Detect which cell encompasses the target text, then output its [x, y] center coordinate. 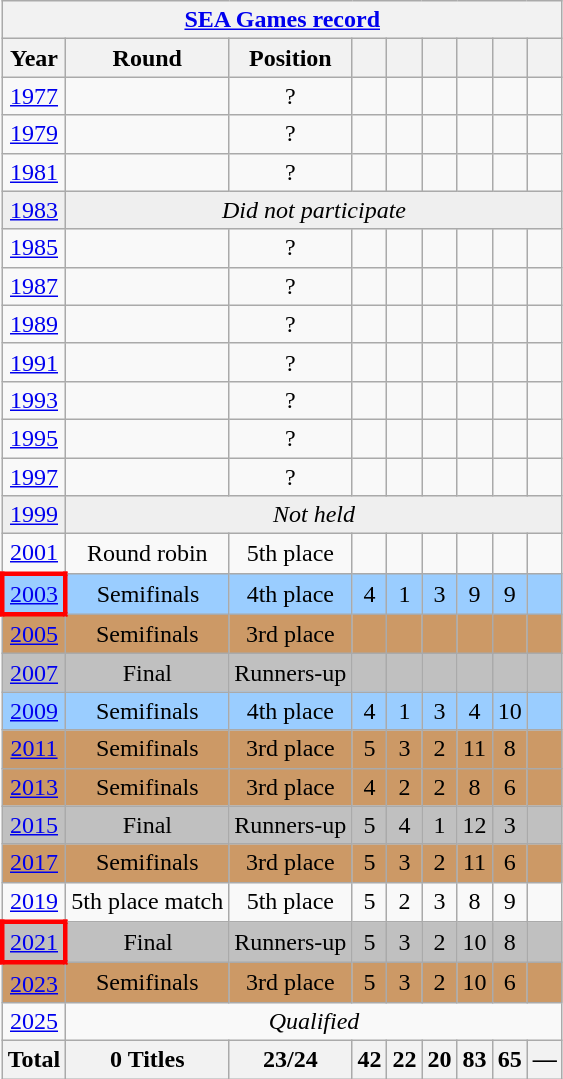
2025 [34, 1021]
— [544, 1059]
0 Titles [148, 1059]
1981 [34, 172]
Total [34, 1059]
2015 [34, 825]
1983 [34, 210]
2001 [34, 554]
Round [148, 58]
42 [370, 1059]
1995 [34, 438]
2019 [34, 902]
20 [440, 1059]
2003 [34, 594]
2009 [34, 711]
Did not participate [314, 210]
1989 [34, 324]
2017 [34, 863]
2005 [34, 634]
1997 [34, 477]
23/24 [290, 1059]
2023 [34, 983]
2013 [34, 787]
2011 [34, 749]
Year [34, 58]
1999 [34, 515]
2007 [34, 673]
83 [474, 1059]
Not held [314, 515]
2021 [34, 942]
5th place match [148, 902]
22 [404, 1059]
1985 [34, 248]
12 [474, 825]
1979 [34, 134]
1987 [34, 286]
1993 [34, 400]
Qualified [314, 1021]
1991 [34, 362]
65 [510, 1059]
1977 [34, 96]
Round robin [148, 554]
Position [290, 58]
SEA Games record [282, 20]
